Scan for the cell matching the given text and deliver its (x, y) coordinate at center. 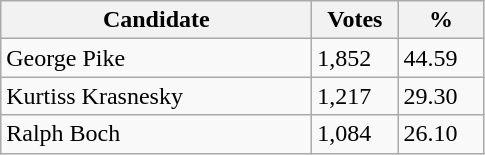
Kurtiss Krasnesky (156, 96)
44.59 (441, 58)
1,084 (355, 134)
1,217 (355, 96)
1,852 (355, 58)
Ralph Boch (156, 134)
Votes (355, 20)
26.10 (441, 134)
George Pike (156, 58)
29.30 (441, 96)
% (441, 20)
Candidate (156, 20)
